Search for the cell housing the specified text and yield its [x, y] center coordinate. 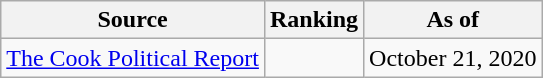
The Cook Political Report [133, 58]
As of [453, 20]
October 21, 2020 [453, 58]
Ranking [314, 20]
Source [133, 20]
